Locate the cell with the specified text and output its (X, Y) center coordinate. 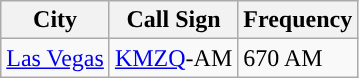
670 AM (298, 58)
Frequency (298, 20)
Las Vegas (56, 58)
City (56, 20)
Call Sign (173, 20)
KMZQ-AM (173, 58)
